Identify which cell holds the provided text, then report its (X, Y) central coordinate. 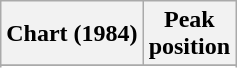
Chart (1984) (72, 34)
Peakposition (189, 34)
